Scan for the cell matching the given text and deliver its (x, y) coordinate at center. 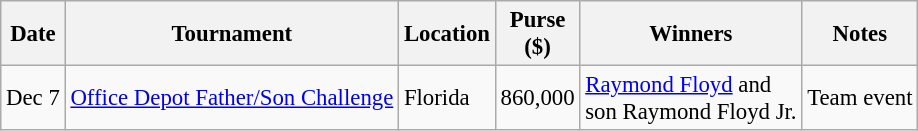
Purse($) (538, 34)
Tournament (232, 34)
Office Depot Father/Son Challenge (232, 98)
Winners (691, 34)
Date (33, 34)
Location (448, 34)
Florida (448, 98)
Team event (860, 98)
Raymond Floyd andson Raymond Floyd Jr. (691, 98)
Dec 7 (33, 98)
Notes (860, 34)
860,000 (538, 98)
